Capture the cell that displays the provided text and extract its (X, Y) central coordinate. 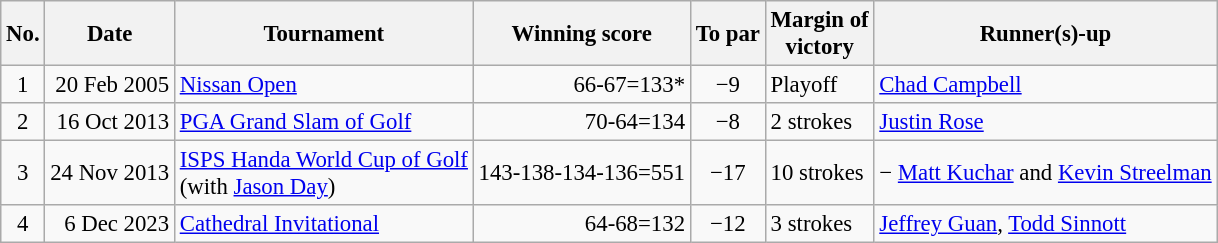
2 (23, 122)
−17 (728, 174)
66-67=133* (582, 85)
10 strokes (820, 174)
64-68=132 (582, 224)
20 Feb 2005 (110, 85)
PGA Grand Slam of Golf (324, 122)
2 strokes (820, 122)
Winning score (582, 34)
Date (110, 34)
To par (728, 34)
24 Nov 2013 (110, 174)
3 strokes (820, 224)
Margin ofvictory (820, 34)
Justin Rose (1046, 122)
−9 (728, 85)
143-138-134-136=551 (582, 174)
3 (23, 174)
Cathedral Invitational (324, 224)
No. (23, 34)
Runner(s)-up (1046, 34)
Jeffrey Guan, Todd Sinnott (1046, 224)
− Matt Kuchar and Kevin Streelman (1046, 174)
4 (23, 224)
−12 (728, 224)
Nissan Open (324, 85)
16 Oct 2013 (110, 122)
Tournament (324, 34)
Playoff (820, 85)
ISPS Handa World Cup of Golf(with Jason Day) (324, 174)
6 Dec 2023 (110, 224)
−8 (728, 122)
1 (23, 85)
70-64=134 (582, 122)
Chad Campbell (1046, 85)
